Return the [X, Y] coordinate for the center point of the cell that contains the specified text.  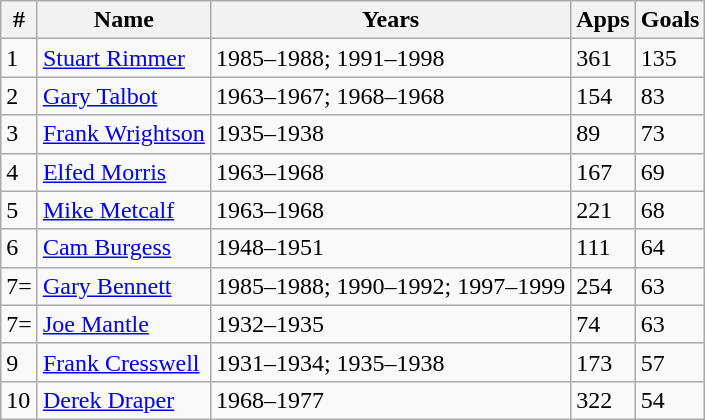
68 [670, 210]
Gary Bennett [124, 286]
254 [603, 286]
Cam Burgess [124, 248]
167 [603, 172]
Apps [603, 20]
Years [390, 20]
64 [670, 248]
57 [670, 362]
1 [20, 58]
6 [20, 248]
89 [603, 134]
73 [670, 134]
Frank Cresswell [124, 362]
Gary Talbot [124, 96]
Name [124, 20]
Goals [670, 20]
Derek Draper [124, 400]
Stuart Rimmer [124, 58]
9 [20, 362]
Elfed Morris [124, 172]
1985–1988; 1990–1992; 1997–1999 [390, 286]
Frank Wrightson [124, 134]
83 [670, 96]
3 [20, 134]
Mike Metcalf [124, 210]
322 [603, 400]
54 [670, 400]
69 [670, 172]
1932–1935 [390, 324]
154 [603, 96]
361 [603, 58]
10 [20, 400]
1935–1938 [390, 134]
74 [603, 324]
1968–1977 [390, 400]
173 [603, 362]
4 [20, 172]
135 [670, 58]
5 [20, 210]
1948–1951 [390, 248]
2 [20, 96]
221 [603, 210]
111 [603, 248]
Joe Mantle [124, 324]
1985–1988; 1991–1998 [390, 58]
1931–1934; 1935–1938 [390, 362]
1963–1967; 1968–1968 [390, 96]
# [20, 20]
